Determine the [X, Y] coordinate at the center of the cell enclosing the given text.  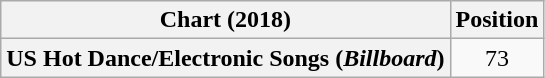
Chart (2018) [226, 20]
US Hot Dance/Electronic Songs (Billboard) [226, 58]
Position [497, 20]
73 [497, 58]
